Determine the [X, Y] coordinate at the center of the cell enclosing the given text.  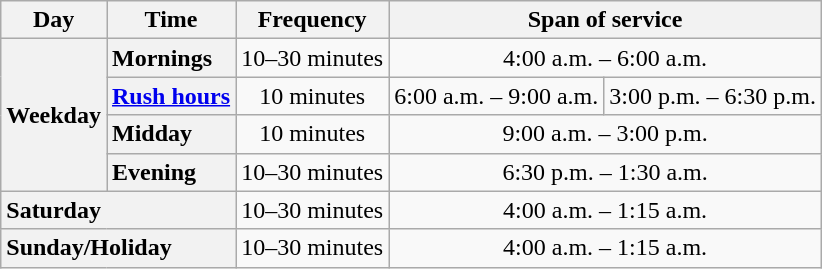
Saturday [118, 210]
Day [54, 20]
Evening [170, 172]
Rush hours [170, 96]
6:00 a.m. – 9:00 a.m. [496, 96]
Mornings [170, 58]
9:00 a.m. – 3:00 p.m. [606, 134]
4:00 a.m. – 6:00 a.m. [606, 58]
Time [170, 20]
Frequency [312, 20]
6:30 p.m. – 1:30 a.m. [606, 172]
Midday [170, 134]
3:00 p.m. – 6:30 p.m. [713, 96]
Weekday [54, 115]
Span of service [606, 20]
Sunday/Holiday [118, 248]
